Extract the (X, Y) coordinate from the center of the cell holding the provided text.  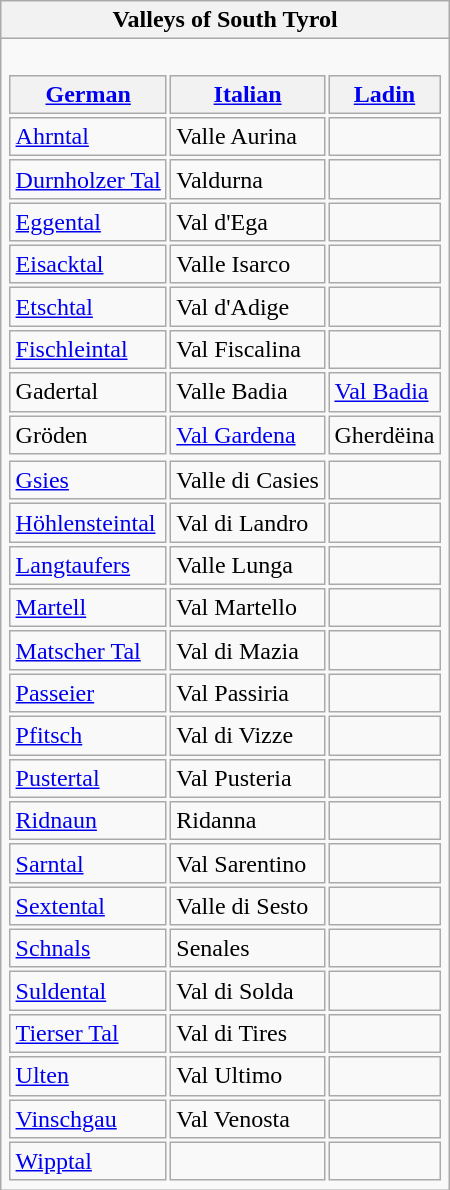
Val Passiria (248, 693)
Val d'Ega (248, 222)
Valle Aurina (248, 137)
Martell (88, 608)
Langtaufers (88, 566)
Ulten (88, 1076)
Val Ultimo (248, 1076)
Suldental (88, 991)
Tierser Tal (88, 1034)
Vinschgau (88, 1119)
Sarntal (88, 863)
Matscher Tal (88, 651)
Val Fiscalina (248, 350)
Höhlensteintal (88, 523)
Val Badia (384, 392)
Val Pusteria (248, 778)
German (88, 94)
Val Sarentino (248, 863)
Durnholzer Tal (88, 179)
Gherdëina (384, 435)
Schnals (88, 949)
Val Gardena (248, 435)
Valleys of South Tyrol (226, 20)
Val di Solda (248, 991)
Pustertal (88, 778)
Wipptal (88, 1161)
Ridanna (248, 821)
Fischleintal (88, 350)
Val di Mazia (248, 651)
Senales (248, 949)
Eggental (88, 222)
Val Venosta (248, 1119)
Valle Isarco (248, 265)
Sextental (88, 906)
Gröden (88, 435)
Valle di Sesto (248, 906)
Ladin (384, 94)
Italian (248, 94)
Val di Landro (248, 523)
Ridnaun (88, 821)
Val Martello (248, 608)
Val d'Adige (248, 307)
Valle Badia (248, 392)
Valle Lunga (248, 566)
Ahrntal (88, 137)
Valle di Casies (248, 480)
Gadertal (88, 392)
Etschtal (88, 307)
Val di Tires (248, 1034)
Gsies (88, 480)
Val di Vizze (248, 736)
Eisacktal (88, 265)
Pfitsch (88, 736)
Passeier (88, 693)
Valdurna (248, 179)
